Provide the [x, y] coordinate of the cell's center where the given text is located.  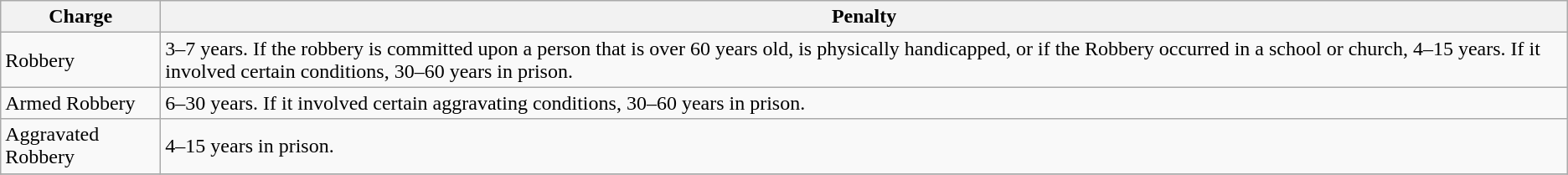
Aggravated Robbery [80, 146]
4–15 years in prison. [864, 146]
Armed Robbery [80, 103]
Charge [80, 17]
6–30 years. If it involved certain aggravating conditions, 30–60 years in prison. [864, 103]
Penalty [864, 17]
Robbery [80, 60]
